Return [X, Y] of the center of cell containing provided text 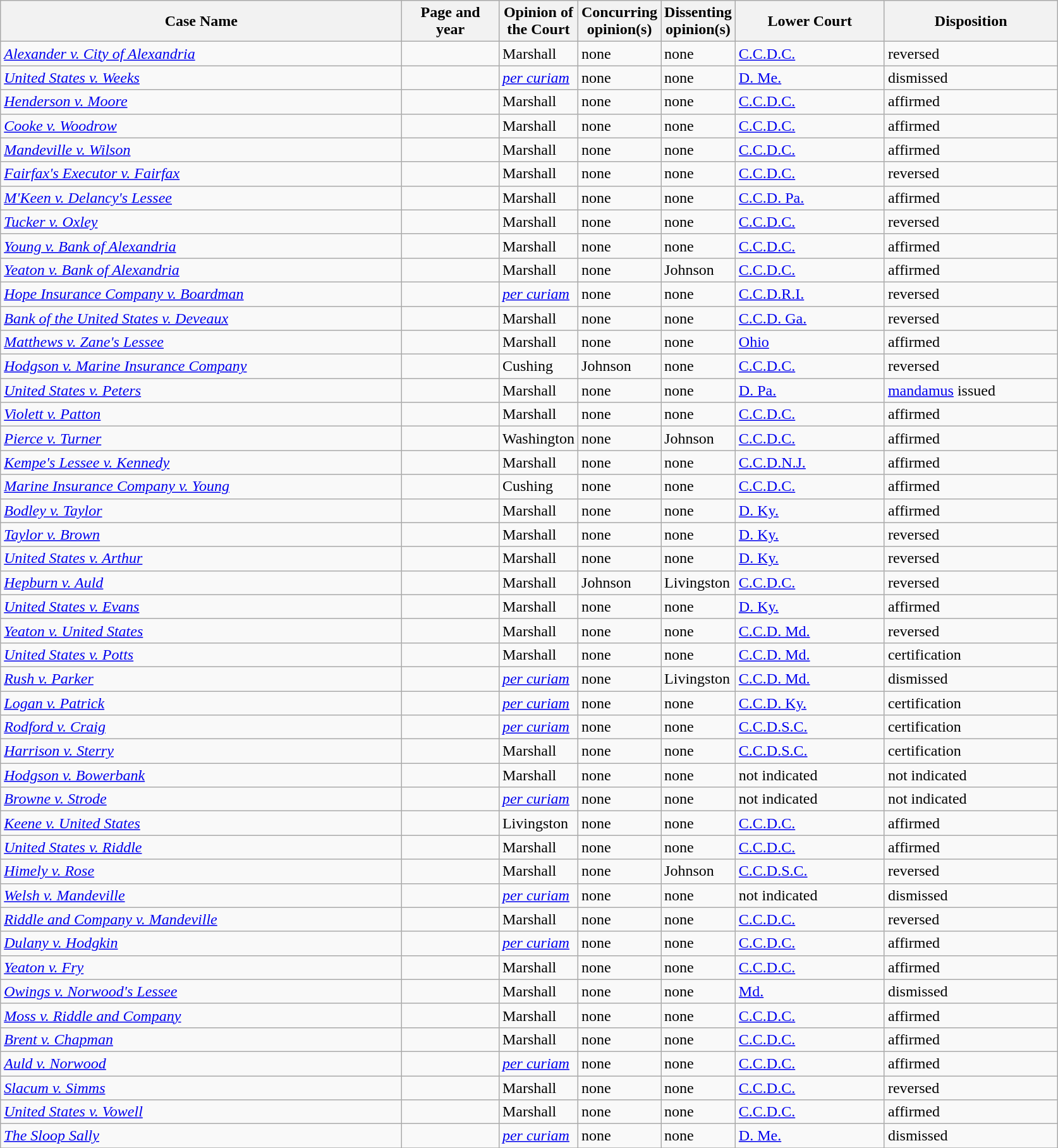
Brent v. Chapman [201, 1039]
Md. [810, 991]
United States v. Riddle [201, 847]
Yeaton v. Fry [201, 967]
Hodgson v. Bowerbank [201, 775]
C.C.D.N.J. [810, 462]
Hepburn v. Auld [201, 583]
Kempe's Lessee v. Kennedy [201, 462]
United States v. Weeks [201, 78]
Cooke v. Woodrow [201, 126]
Dissenting opinion(s) [698, 21]
Rodford v. Craig [201, 727]
Matthews v. Zane's Lessee [201, 342]
Case Name [201, 21]
Opinion of the Court [538, 21]
Fairfax's Executor v. Fairfax [201, 174]
C.C.D.R.I. [810, 294]
United States v. Evans [201, 607]
United States v. Potts [201, 655]
Auld v. Norwood [201, 1063]
C.C.D. Ky. [810, 703]
Yeaton v. United States [201, 631]
United States v. Peters [201, 390]
Mandeville v. Wilson [201, 150]
Hope Insurance Company v. Boardman [201, 294]
The Sloop Sally [201, 1136]
Violett v. Patton [201, 414]
Harrison v. Sterry [201, 751]
Riddle and Company v. Mandeville [201, 919]
Washington [538, 438]
Marine Insurance Company v. Young [201, 486]
Keene v. United States [201, 823]
Moss v. Riddle and Company [201, 1015]
Page and year [451, 21]
Tucker v. Oxley [201, 222]
United States v. Vowell [201, 1112]
Disposition [971, 21]
Lower Court [810, 21]
Hodgson v. Marine Insurance Company [201, 366]
Young v. Bank of Alexandria [201, 246]
C.C.D. Pa. [810, 198]
Browne v. Strode [201, 799]
Taylor v. Brown [201, 535]
Alexander v. City of Alexandria [201, 54]
Dulany v. Hodgkin [201, 943]
Logan v. Patrick [201, 703]
C.C.D. Ga. [810, 318]
Slacum v. Simms [201, 1087]
Concurring opinion(s) [619, 21]
Himely v. Rose [201, 871]
Henderson v. Moore [201, 102]
United States v. Arthur [201, 559]
Pierce v. Turner [201, 438]
Ohio [810, 342]
Yeaton v. Bank of Alexandria [201, 270]
mandamus issued [971, 390]
D. Pa. [810, 390]
M'Keen v. Delancy's Lessee [201, 198]
Owings v. Norwood's Lessee [201, 991]
Welsh v. Mandeville [201, 895]
Rush v. Parker [201, 679]
Bodley v. Taylor [201, 511]
Bank of the United States v. Deveaux [201, 318]
